Capture the cell that displays the provided text and extract its (x, y) central coordinate. 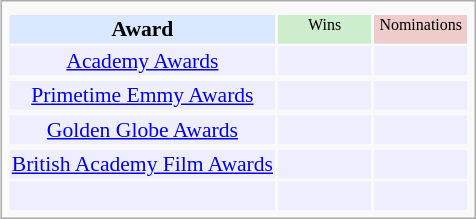
British Academy Film Awards (143, 164)
Golden Globe Awards (143, 129)
Award (143, 29)
Academy Awards (143, 60)
Wins (324, 29)
Primetime Emmy Awards (143, 95)
Nominations (420, 29)
